Capture the cell that displays the provided text and extract its (x, y) central coordinate. 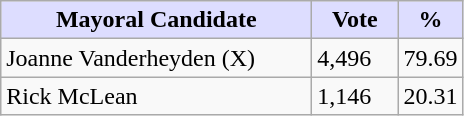
Vote (355, 20)
20.31 (430, 96)
Joanne Vanderheyden (X) (156, 58)
79.69 (430, 58)
4,496 (355, 58)
Mayoral Candidate (156, 20)
1,146 (355, 96)
% (430, 20)
Rick McLean (156, 96)
